Search for the cell housing the specified text and yield its [X, Y] center coordinate. 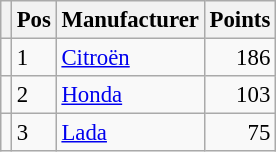
Manufacturer [130, 20]
Points [240, 20]
2 [34, 95]
1 [34, 58]
103 [240, 95]
186 [240, 58]
75 [240, 133]
Citroën [130, 58]
Pos [34, 20]
Lada [130, 133]
Honda [130, 95]
3 [34, 133]
